Extract the (X, Y) coordinate from the center of the cell holding the provided text.  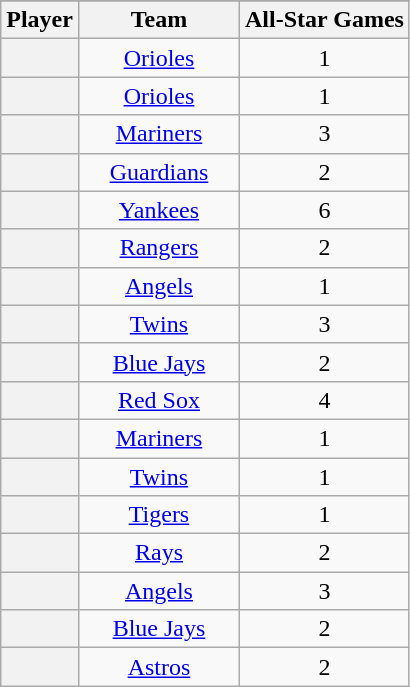
Player (40, 20)
Yankees (158, 210)
Rangers (158, 248)
Red Sox (158, 400)
Guardians (158, 172)
Astros (158, 667)
6 (325, 210)
Tigers (158, 515)
Rays (158, 553)
All-Star Games (325, 20)
4 (325, 400)
Team (158, 20)
